Search for the cell housing the specified text and yield its [X, Y] center coordinate. 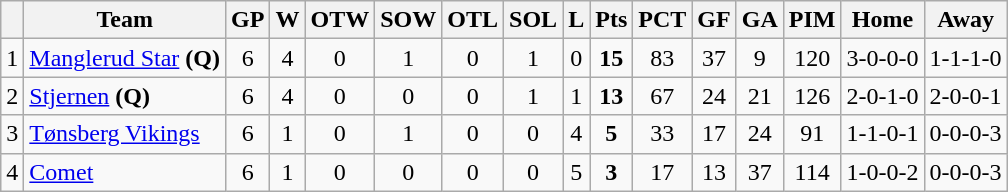
83 [662, 58]
2-0-0-1 [966, 96]
Team [125, 20]
Comet [125, 172]
Home [882, 20]
SOW [408, 20]
120 [812, 58]
SOL [534, 20]
3-0-0-0 [882, 58]
Tønsberg Vikings [125, 134]
L [576, 20]
Manglerud Star (Q) [125, 58]
OTL [473, 20]
Pts [612, 20]
2-0-1-0 [882, 96]
PIM [812, 20]
9 [760, 58]
15 [612, 58]
21 [760, 96]
114 [812, 172]
PCT [662, 20]
1-1-0-1 [882, 134]
Away [966, 20]
67 [662, 96]
91 [812, 134]
126 [812, 96]
GF [714, 20]
1-1-1-0 [966, 58]
33 [662, 134]
GP [248, 20]
GA [760, 20]
W [288, 20]
OTW [340, 20]
1-0-0-2 [882, 172]
Stjernen (Q) [125, 96]
2 [12, 96]
